Find where the given text appears and provide that cell's center as (X, Y) coordinate. 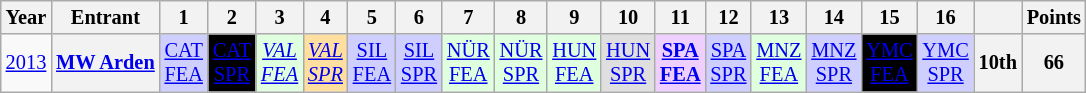
10th (998, 63)
Entrant (105, 17)
Points (1054, 17)
CATFEA (184, 63)
1 (184, 17)
2 (232, 17)
VALSPR (326, 63)
13 (778, 17)
16 (945, 17)
CATSPR (232, 63)
2013 (26, 63)
6 (419, 17)
YMCSPR (945, 63)
14 (834, 17)
12 (728, 17)
11 (680, 17)
10 (628, 17)
Year (26, 17)
5 (372, 17)
3 (280, 17)
9 (574, 17)
NÜRFEA (468, 63)
SILFEA (372, 63)
SPASPR (728, 63)
HUNFEA (574, 63)
SPAFEA (680, 63)
HUNSPR (628, 63)
NÜRSPR (522, 63)
YMCFEA (889, 63)
VALFEA (280, 63)
4 (326, 17)
8 (522, 17)
15 (889, 17)
66 (1054, 63)
SILSPR (419, 63)
MNZFEA (778, 63)
MNZSPR (834, 63)
7 (468, 17)
MW Arden (105, 63)
